From the cell containing the given text, extract its center point as (X, Y) coordinate. 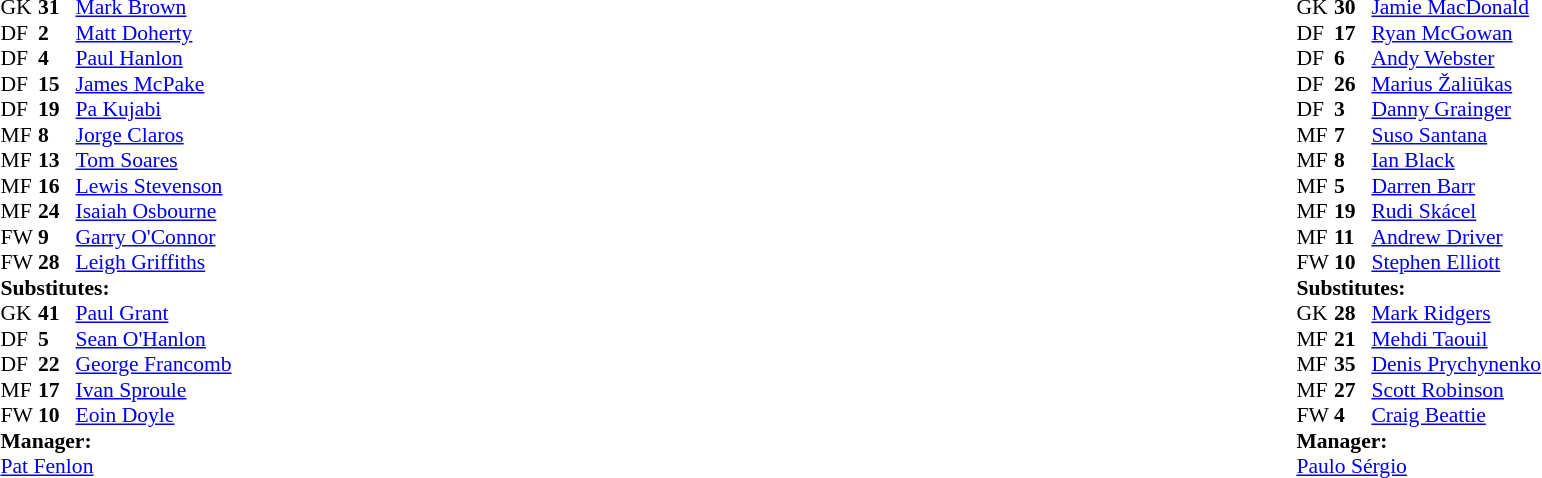
2 (57, 33)
Stephen Elliott (1456, 263)
Jorge Claros (154, 135)
George Francomb (154, 365)
27 (1353, 390)
Lewis Stevenson (154, 186)
Ryan McGowan (1456, 33)
11 (1353, 237)
Marius Žaliūkas (1456, 84)
13 (57, 161)
21 (1353, 339)
Paul Hanlon (154, 59)
9 (57, 237)
16 (57, 186)
Matt Doherty (154, 33)
Darren Barr (1456, 186)
Scott Robinson (1456, 390)
Mehdi Taouil (1456, 339)
15 (57, 84)
Denis Prychynenko (1456, 365)
3 (1353, 109)
Rudi Skácel (1456, 211)
Isaiah Osbourne (154, 211)
Leigh Griffiths (154, 263)
Sean O'Hanlon (154, 339)
Mark Ridgers (1456, 313)
26 (1353, 84)
24 (57, 211)
Garry O'Connor (154, 237)
Pa Kujabi (154, 109)
Eoin Doyle (154, 415)
Andy Webster (1456, 59)
7 (1353, 135)
Suso Santana (1456, 135)
41 (57, 313)
Craig Beattie (1456, 415)
Ivan Sproule (154, 390)
35 (1353, 365)
James McPake (154, 84)
Andrew Driver (1456, 237)
Paul Grant (154, 313)
Ian Black (1456, 161)
22 (57, 365)
Tom Soares (154, 161)
Danny Grainger (1456, 109)
6 (1353, 59)
